Return the (X, Y) coordinate for the center point of the cell that contains the specified text.  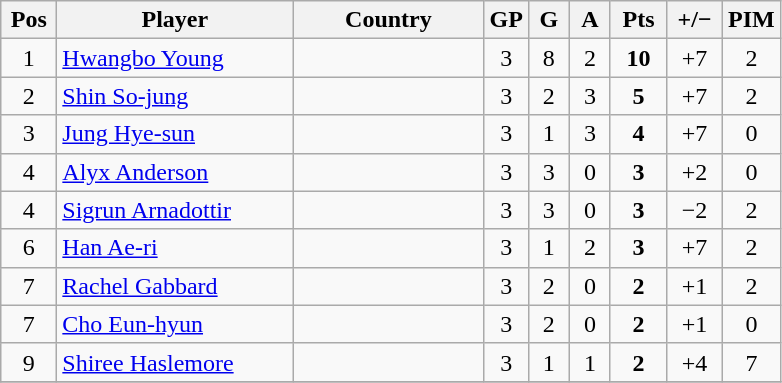
Pos (29, 20)
Hwangbo Young (175, 58)
Country (388, 20)
PIM (752, 20)
Pts (638, 20)
Cho Eun-hyun (175, 324)
9 (29, 362)
Shin So-jung (175, 96)
Player (175, 20)
+/− (695, 20)
Shiree Haslemore (175, 362)
6 (29, 248)
G (548, 20)
10 (638, 58)
Han Ae-ri (175, 248)
+4 (695, 362)
Rachel Gabbard (175, 286)
Jung Hye-sun (175, 134)
5 (638, 96)
Alyx Anderson (175, 172)
8 (548, 58)
A (590, 20)
GP (506, 20)
−2 (695, 210)
+2 (695, 172)
Sigrun Arnadottir (175, 210)
